Return (x, y) of the center of cell containing provided text 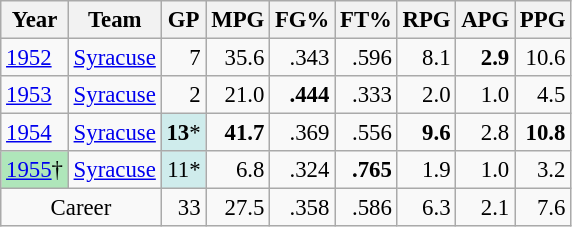
1952 (35, 58)
.324 (302, 170)
Career (81, 208)
33 (184, 208)
35.6 (238, 58)
27.5 (238, 208)
MPG (238, 20)
1953 (35, 95)
4.5 (543, 95)
6.3 (426, 208)
8.1 (426, 58)
APG (486, 20)
1954 (35, 133)
FT% (366, 20)
PPG (543, 20)
9.6 (426, 133)
.444 (302, 95)
.596 (366, 58)
FG% (302, 20)
7.6 (543, 208)
.556 (366, 133)
Year (35, 20)
2.9 (486, 58)
GP (184, 20)
10.6 (543, 58)
1955† (35, 170)
10.8 (543, 133)
RPG (426, 20)
.765 (366, 170)
2 (184, 95)
Team (114, 20)
.369 (302, 133)
.333 (366, 95)
13* (184, 133)
.586 (366, 208)
1.9 (426, 170)
2.1 (486, 208)
2.8 (486, 133)
2.0 (426, 95)
.343 (302, 58)
.358 (302, 208)
7 (184, 58)
11* (184, 170)
6.8 (238, 170)
3.2 (543, 170)
41.7 (238, 133)
21.0 (238, 95)
